Find where the given text appears and provide that cell's center as [X, Y] coordinate. 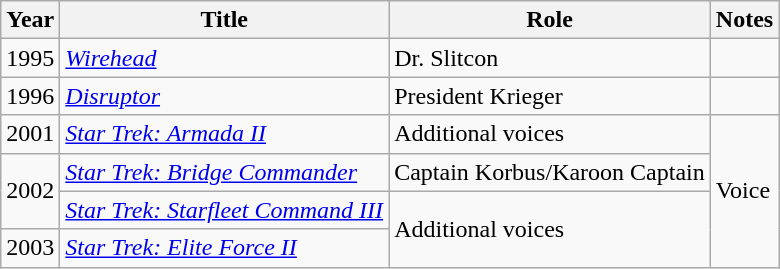
Dr. Slitcon [550, 58]
Star Trek: Bridge Commander [224, 172]
Star Trek: Starfleet Command III [224, 210]
Notes [744, 20]
Wirehead [224, 58]
Voice [744, 191]
Disruptor [224, 96]
Role [550, 20]
Title [224, 20]
Captain Korbus/Karoon Captain [550, 172]
1995 [30, 58]
Year [30, 20]
2001 [30, 134]
President Krieger [550, 96]
2003 [30, 248]
Star Trek: Elite Force II [224, 248]
Star Trek: Armada II [224, 134]
2002 [30, 191]
1996 [30, 96]
